Output the [x, y] coordinate of the center of the cell containing the given text.  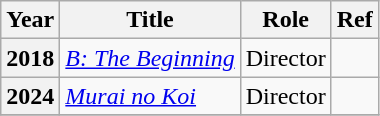
2024 [30, 96]
Title [150, 20]
Murai no Koi [150, 96]
2018 [30, 58]
Role [286, 20]
Ref [354, 20]
Year [30, 20]
B: The Beginning [150, 58]
